Return the (x, y) coordinate for the center point of the cell that contains the specified text.  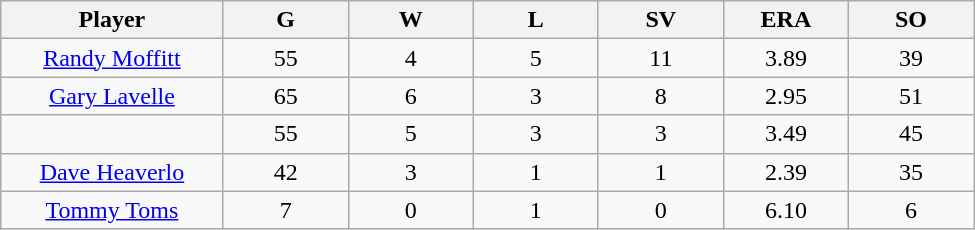
Dave Heaverlo (112, 172)
Randy Moffitt (112, 58)
3.89 (786, 58)
SV (660, 20)
39 (910, 58)
65 (286, 96)
2.39 (786, 172)
7 (286, 210)
Tommy Toms (112, 210)
Gary Lavelle (112, 96)
ERA (786, 20)
Player (112, 20)
35 (910, 172)
G (286, 20)
SO (910, 20)
45 (910, 134)
2.95 (786, 96)
42 (286, 172)
6.10 (786, 210)
8 (660, 96)
51 (910, 96)
3.49 (786, 134)
W (410, 20)
L (536, 20)
4 (410, 58)
11 (660, 58)
